Output the [x, y] coordinate of the center of the cell containing the given text.  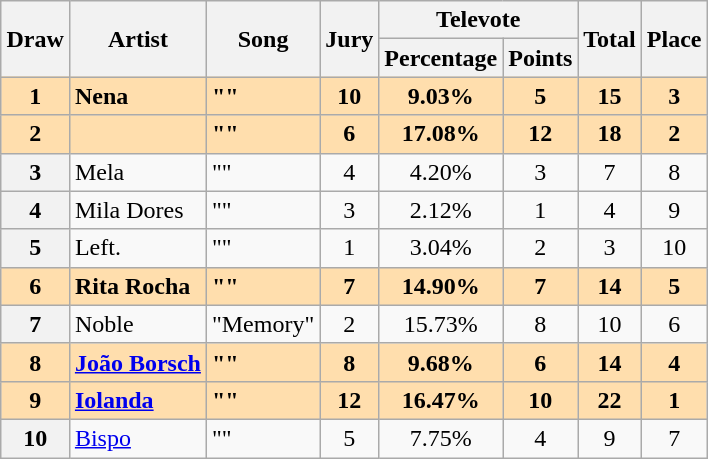
2.12% [441, 210]
Points [540, 58]
Jury [350, 39]
Nena [138, 96]
14.90% [441, 286]
Rita Rocha [138, 286]
Noble [138, 324]
"Memory" [262, 324]
Mila Dores [138, 210]
9.68% [441, 362]
15.73% [441, 324]
Place [674, 39]
Percentage [441, 58]
9.03% [441, 96]
22 [610, 400]
17.08% [441, 134]
João Borsch [138, 362]
15 [610, 96]
4.20% [441, 172]
Song [262, 39]
Draw [35, 39]
Artist [138, 39]
18 [610, 134]
Left. [138, 248]
16.47% [441, 400]
Televote [478, 20]
Total [610, 39]
Iolanda [138, 400]
Mela [138, 172]
7.75% [441, 438]
3.04% [441, 248]
Bispo [138, 438]
